Detect which cell encompasses the target text, then output its [X, Y] center coordinate. 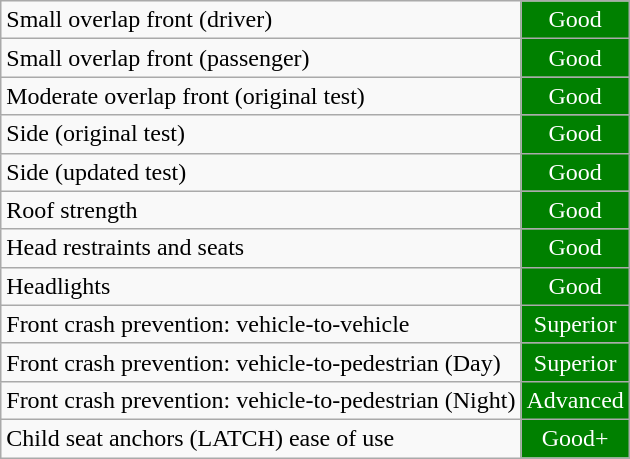
Front crash prevention: vehicle-to-pedestrian (Day) [261, 362]
Headlights [261, 286]
Good+ [575, 438]
Front crash prevention: vehicle-to-vehicle [261, 324]
Small overlap front (passenger) [261, 58]
Head restraints and seats [261, 248]
Moderate overlap front (original test) [261, 96]
Child seat anchors (LATCH) ease of use [261, 438]
Small overlap front (driver) [261, 20]
Side (original test) [261, 134]
Side (updated test) [261, 172]
Front crash prevention: vehicle-to-pedestrian (Night) [261, 400]
Roof strength [261, 210]
Advanced [575, 400]
